For the text-containing cell, return its midpoint in (X, Y) coordinate format. 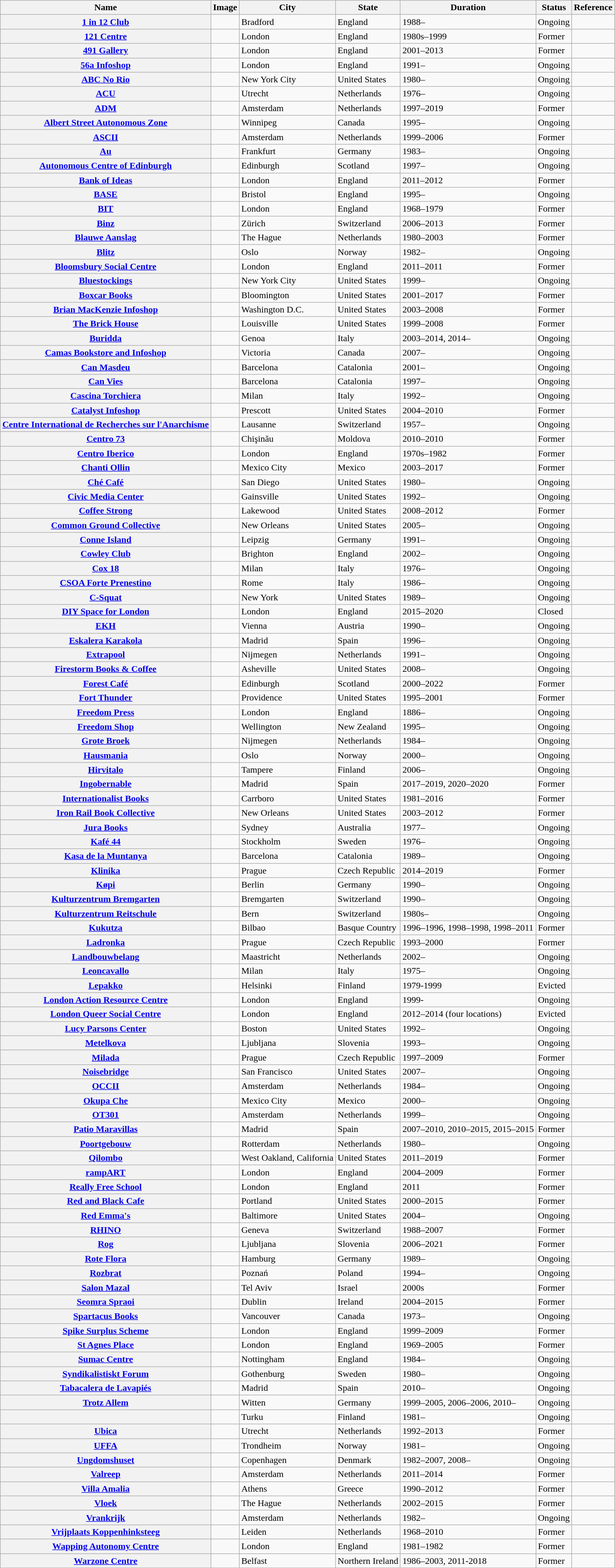
Camas Bookstore and Infoshop (106, 353)
St Agnes Place (106, 1345)
Nottingham (288, 1359)
2011–2019 (468, 1158)
Internationalist Books (106, 798)
Louisville (288, 324)
Rozbrat (106, 1273)
ABC No Rio (106, 79)
ADM (106, 108)
Bloomington (288, 295)
Spartacus Books (106, 1316)
2000–2015 (468, 1201)
Coffee Strong (106, 511)
Rotterdam (288, 1144)
Sumac Centre (106, 1359)
Catalyst Infoshop (106, 410)
Bern (288, 914)
1979-1999 (468, 985)
1994– (468, 1273)
Kukutza (106, 928)
Providence (288, 698)
Blauwe Aanslag (106, 238)
Klinika (106, 870)
Patio Maravillas (106, 1129)
1993– (468, 1043)
CSOA Forte Prenestino (106, 583)
Buridda (106, 338)
1986–2003, 2011-2018 (468, 1561)
Asheville (288, 669)
Au (106, 151)
Tel Aviv (288, 1287)
ASCII (106, 137)
Centro 73 (106, 439)
Brighton (288, 554)
2004– (468, 1215)
Ubica (106, 1431)
Cascina Torchiera (106, 396)
1999–2005, 2006–2006, 2010– (468, 1403)
Autonomous Centre of Edinburgh (106, 165)
Freedom Press (106, 712)
Salon Mazal (106, 1287)
Okupa Che (106, 1101)
Leiden (288, 1532)
1981–2016 (468, 798)
2015–2020 (468, 611)
Boston (288, 1028)
Ché Café (106, 482)
Milada (106, 1057)
OCCII (106, 1086)
Closed (553, 611)
1969–2005 (468, 1345)
Tabacalera de Lavapiés (106, 1388)
Leipzig (288, 540)
Washington D.C. (288, 309)
Australia (368, 827)
2003–2012 (468, 813)
Frankfurt (288, 151)
Sydney (288, 827)
Israel (368, 1287)
Witten (288, 1403)
Conne Island (106, 540)
1999–2006 (468, 137)
Kulturzentrum Bremgarten (106, 899)
2000s (468, 1287)
Carrboro (288, 798)
2007–2010, 2010–2015, 2015–2015 (468, 1129)
Poortgebouw (106, 1144)
2003–2017 (468, 468)
Noisebridge (106, 1072)
Rog (106, 1244)
Bank of Ideas (106, 180)
1997–2019 (468, 108)
Denmark (368, 1460)
1999- (468, 1000)
Lausanne (288, 425)
Spike Surplus Scheme (106, 1330)
Belfast (288, 1561)
2011–2012 (468, 180)
London Action Resource Centre (106, 1000)
1886– (468, 712)
Køpi (106, 885)
2004–2009 (468, 1172)
Red Emma's (106, 1215)
2001–2017 (468, 295)
Wellington (288, 727)
Stockholm (288, 841)
1988– (468, 22)
2006– (468, 770)
1996–1996, 1998–1998, 1998–2011 (468, 928)
Reference (593, 8)
Baltimore (288, 1215)
1980s– (468, 914)
BASE (106, 195)
1993–2000 (468, 942)
Kulturzentrum Reitschule (106, 914)
UFFA (106, 1446)
Extrapool (106, 655)
1999–2008 (468, 324)
New Zealand (368, 727)
San Diego (288, 482)
Copenhagen (288, 1460)
Gothenburg (288, 1374)
2017–2019, 2020–2020 (468, 784)
2006–2021 (468, 1244)
2004–2010 (468, 410)
Winnipeg (288, 122)
1997–2009 (468, 1057)
Blitz (106, 252)
Duration (468, 8)
Helsinki (288, 985)
OT301 (106, 1115)
Chanti Ollin (106, 468)
Can Masdeu (106, 367)
Geneva (288, 1230)
2008– (468, 669)
State (368, 8)
Valreep (106, 1474)
Moldova (368, 439)
2010–2010 (468, 439)
Zürich (288, 223)
1968–2010 (468, 1532)
West Oakland, California (288, 1158)
Lakewood (288, 511)
1957– (468, 425)
1980–2003 (468, 238)
2008–2012 (468, 511)
Rome (288, 583)
Warzone Centre (106, 1561)
1982–2007, 2008– (468, 1460)
Maastricht (288, 957)
Brian MacKenzie Infoshop (106, 309)
1981–1982 (468, 1546)
London Queer Social Centre (106, 1014)
Kasa de la Muntanya (106, 856)
Bluestockings (106, 281)
2005– (468, 525)
1986– (468, 583)
Cox 18 (106, 568)
Bremgarten (288, 899)
Lepakko (106, 985)
Seomra Spraoi (106, 1302)
Athens (288, 1489)
2012–2014 (four locations) (468, 1014)
Trondheim (288, 1446)
2004–2015 (468, 1302)
EKH (106, 626)
2000–2022 (468, 683)
Leoncavallo (106, 971)
2001– (468, 367)
Status (553, 8)
Hausmania (106, 755)
2002–2015 (468, 1503)
Hirvitalo (106, 770)
2011–2011 (468, 266)
Ladronka (106, 942)
Gainsville (288, 496)
2011 (468, 1187)
1999–2009 (468, 1330)
Civic Media Center (106, 496)
Bloomsbury Social Centre (106, 266)
Ungdomshuset (106, 1460)
New York (288, 597)
121 Centre (106, 36)
Ingobernable (106, 784)
rampART (106, 1172)
Portland (288, 1201)
1 in 12 Club (106, 22)
Austria (368, 626)
Qilombo (106, 1158)
Cowley Club (106, 554)
Name (106, 8)
Greece (368, 1489)
Northern Ireland (368, 1561)
2001–2013 (468, 51)
Turku (288, 1417)
Kafé 44 (106, 841)
Poland (368, 1273)
Vienna (288, 626)
Tampere (288, 770)
Vrijplaats Koppenhinksteeg (106, 1532)
2011–2014 (468, 1474)
Wapping Autonomy Centre (106, 1546)
Villa Amalia (106, 1489)
Basque Country (368, 928)
Poznań (288, 1273)
2014–2019 (468, 870)
1996– (468, 640)
C-Squat (106, 597)
1968–1979 (468, 209)
Hamburg (288, 1259)
Genoa (288, 338)
Trotz Allem (106, 1403)
Bradford (288, 22)
San Francisco (288, 1072)
2010– (468, 1388)
Chişinău (288, 439)
1977– (468, 827)
Iron Rail Book Collective (106, 813)
Firestorm Books & Coffee (106, 669)
Lucy Parsons Center (106, 1028)
Red and Black Cafe (106, 1201)
2006–2013 (468, 223)
The Brick House (106, 324)
2003–2014, 2014– (468, 338)
Berlin (288, 885)
Centro Iberico (106, 453)
491 Gallery (106, 51)
Albert Street Autonomous Zone (106, 122)
Freedom Shop (106, 727)
Victoria (288, 353)
2003–2008 (468, 309)
Grote Broek (106, 741)
1980s–1999 (468, 36)
Eskalera Karakola (106, 640)
1995–2001 (468, 698)
Ireland (368, 1302)
Common Ground Collective (106, 525)
Centre International de Recherches sur l'Anarchisme (106, 425)
1970s–1982 (468, 453)
1992–2013 (468, 1431)
Syndikalistiskt Forum (106, 1374)
Bilbao (288, 928)
Vrankrijk (106, 1517)
1975– (468, 971)
ACU (106, 94)
BIT (106, 209)
1973– (468, 1316)
Metelkova (106, 1043)
Binz (106, 223)
Fort Thunder (106, 698)
Prescott (288, 410)
Can Vies (106, 381)
1990–2012 (468, 1489)
DIY Space for London (106, 611)
Jura Books (106, 827)
1983– (468, 151)
Vancouver (288, 1316)
City (288, 8)
Rote Flora (106, 1259)
Forest Café (106, 683)
56a Infoshop (106, 65)
Vloek (106, 1503)
Dublin (288, 1302)
1988–2007 (468, 1230)
Really Free School (106, 1187)
Landbouwbelang (106, 957)
RHINO (106, 1230)
Boxcar Books (106, 295)
Image (225, 8)
Bristol (288, 195)
